Detect which cell encompasses the target text, then output its (X, Y) center coordinate. 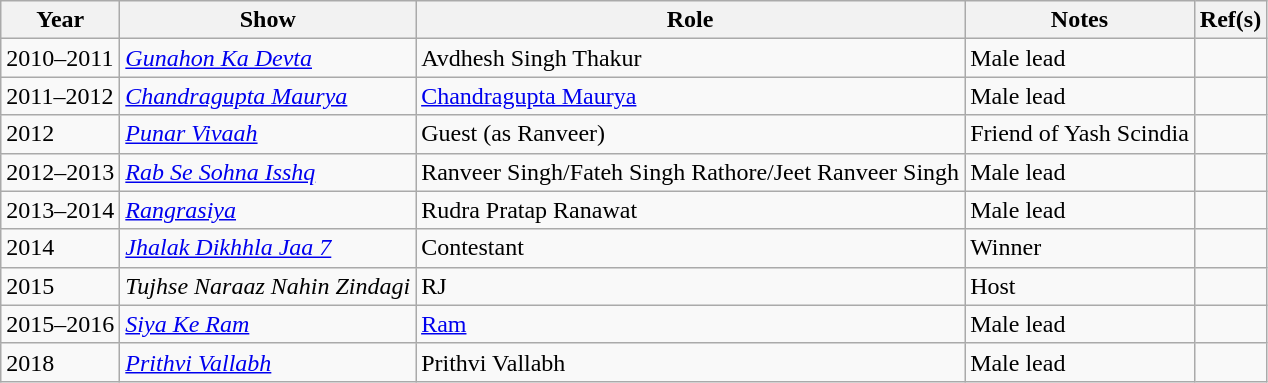
2013–2014 (60, 210)
Avdhesh Singh Thakur (690, 58)
Role (690, 20)
Winner (1080, 248)
Gunahon Ka Devta (268, 58)
Friend of Yash Scindia (1080, 134)
2010–2011 (60, 58)
Rangrasiya (268, 210)
Ram (690, 324)
Rab Se Sohna Isshq (268, 172)
RJ (690, 286)
Ranveer Singh/Fateh Singh Rathore/Jeet Ranveer Singh (690, 172)
Notes (1080, 20)
Tujhse Naraaz Nahin Zindagi (268, 286)
Punar Vivaah (268, 134)
Contestant (690, 248)
Jhalak Dikhhla Jaa 7 (268, 248)
2012–2013 (60, 172)
2012 (60, 134)
Host (1080, 286)
2018 (60, 362)
Ref(s) (1230, 20)
Year (60, 20)
2014 (60, 248)
2015–2016 (60, 324)
2011–2012 (60, 96)
Show (268, 20)
Siya Ke Ram (268, 324)
2015 (60, 286)
Guest (as Ranveer) (690, 134)
Rudra Pratap Ranawat (690, 210)
